Scan for the cell matching the given text and deliver its (X, Y) coordinate at center. 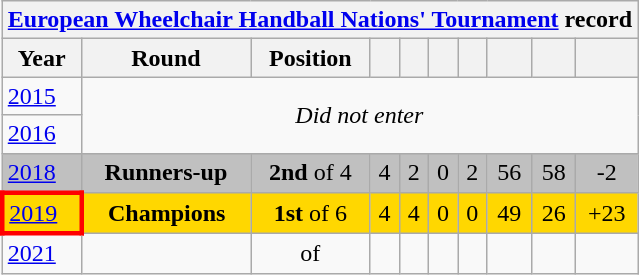
49 (509, 214)
Runners-up (166, 173)
of (310, 254)
2019 (42, 214)
56 (509, 173)
Champions (166, 214)
2015 (42, 96)
+23 (607, 214)
Round (166, 58)
2021 (42, 254)
Did not enter (360, 115)
Year (42, 58)
-2 (607, 173)
Position (310, 58)
2016 (42, 134)
26 (553, 214)
2nd of 4 (310, 173)
58 (553, 173)
2018 (42, 173)
European Wheelchair Handball Nations' Tournament record (320, 20)
1st of 6 (310, 214)
